Provide the (x, y) coordinate of the cell's center where the given text is located.  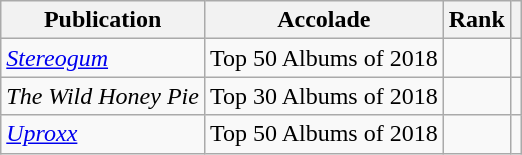
Rank (476, 20)
Top 30 Albums of 2018 (324, 96)
Stereogum (103, 58)
Publication (103, 20)
Accolade (324, 20)
The Wild Honey Pie (103, 96)
Uproxx (103, 134)
